Extract the (X, Y) coordinate from the center of the cell holding the provided text.  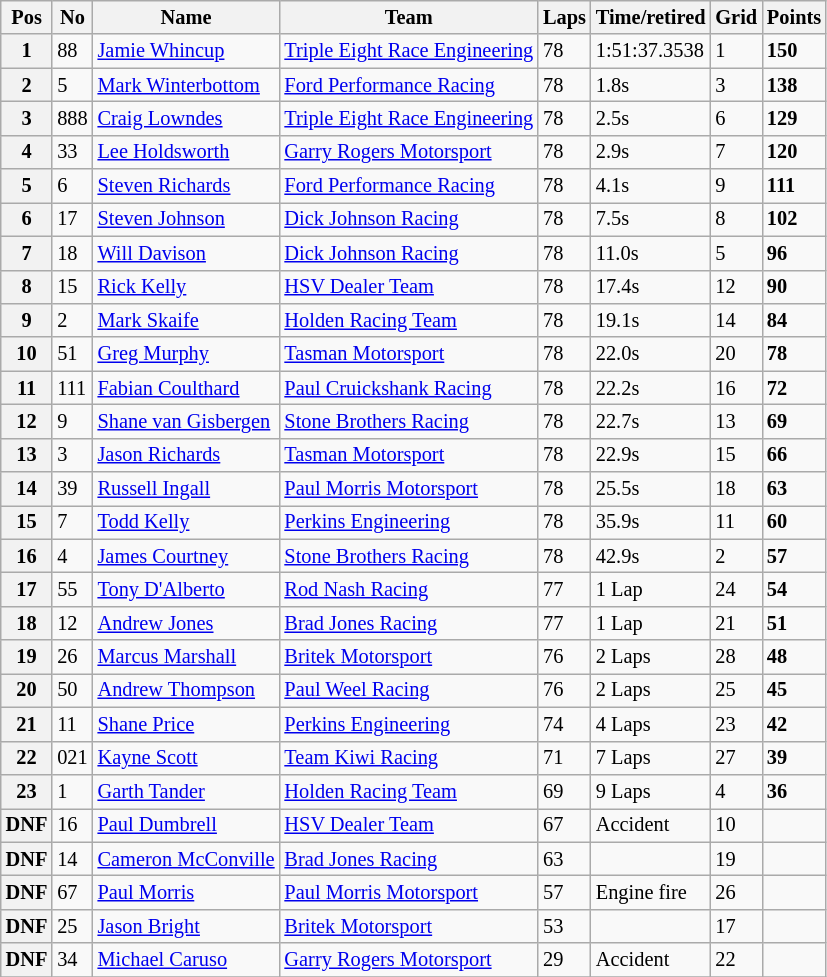
Jason Bright (186, 926)
2.9s (651, 152)
22.0s (651, 354)
Shane van Gisbergen (186, 421)
36 (794, 791)
1:51:37.3538 (651, 51)
74 (564, 724)
9 Laps (651, 791)
Craig Lowndes (186, 118)
138 (794, 85)
Steven Johnson (186, 219)
Laps (564, 17)
45 (794, 690)
50 (72, 690)
Shane Price (186, 724)
54 (794, 589)
Mark Skaife (186, 320)
Andrew Jones (186, 623)
No (72, 17)
Paul Cruickshank Racing (408, 388)
Todd Kelly (186, 522)
Paul Morris (186, 892)
60 (794, 522)
25.5s (651, 489)
1.8s (651, 85)
22.7s (651, 421)
Points (794, 17)
Greg Murphy (186, 354)
Lee Holdsworth (186, 152)
Michael Caruso (186, 960)
34 (72, 960)
42 (794, 724)
4 Laps (651, 724)
11.0s (651, 253)
Time/retired (651, 17)
Kayne Scott (186, 758)
17.4s (651, 287)
19.1s (651, 320)
88 (72, 51)
150 (794, 51)
Garth Tander (186, 791)
Name (186, 17)
888 (72, 118)
Fabian Coulthard (186, 388)
2.5s (651, 118)
Tony D'Alberto (186, 589)
84 (794, 320)
28 (736, 657)
24 (736, 589)
Team Kiwi Racing (408, 758)
71 (564, 758)
Grid (736, 17)
72 (794, 388)
27 (736, 758)
22.9s (651, 455)
22.2s (651, 388)
Team (408, 17)
53 (564, 926)
Rod Nash Racing (408, 589)
James Courtney (186, 556)
90 (794, 287)
021 (72, 758)
Engine fire (651, 892)
Rick Kelly (186, 287)
29 (564, 960)
Jamie Whincup (186, 51)
96 (794, 253)
42.9s (651, 556)
Mark Winterbottom (186, 85)
4.1s (651, 186)
33 (72, 152)
129 (794, 118)
Jason Richards (186, 455)
Pos (27, 17)
Will Davison (186, 253)
Andrew Thompson (186, 690)
Cameron McConville (186, 859)
7.5s (651, 219)
48 (794, 657)
7 Laps (651, 758)
Russell Ingall (186, 489)
Paul Dumbrell (186, 825)
102 (794, 219)
Marcus Marshall (186, 657)
120 (794, 152)
35.9s (651, 522)
Paul Weel Racing (408, 690)
66 (794, 455)
Steven Richards (186, 186)
55 (72, 589)
